Identify which cell holds the provided text, then report its (X, Y) central coordinate. 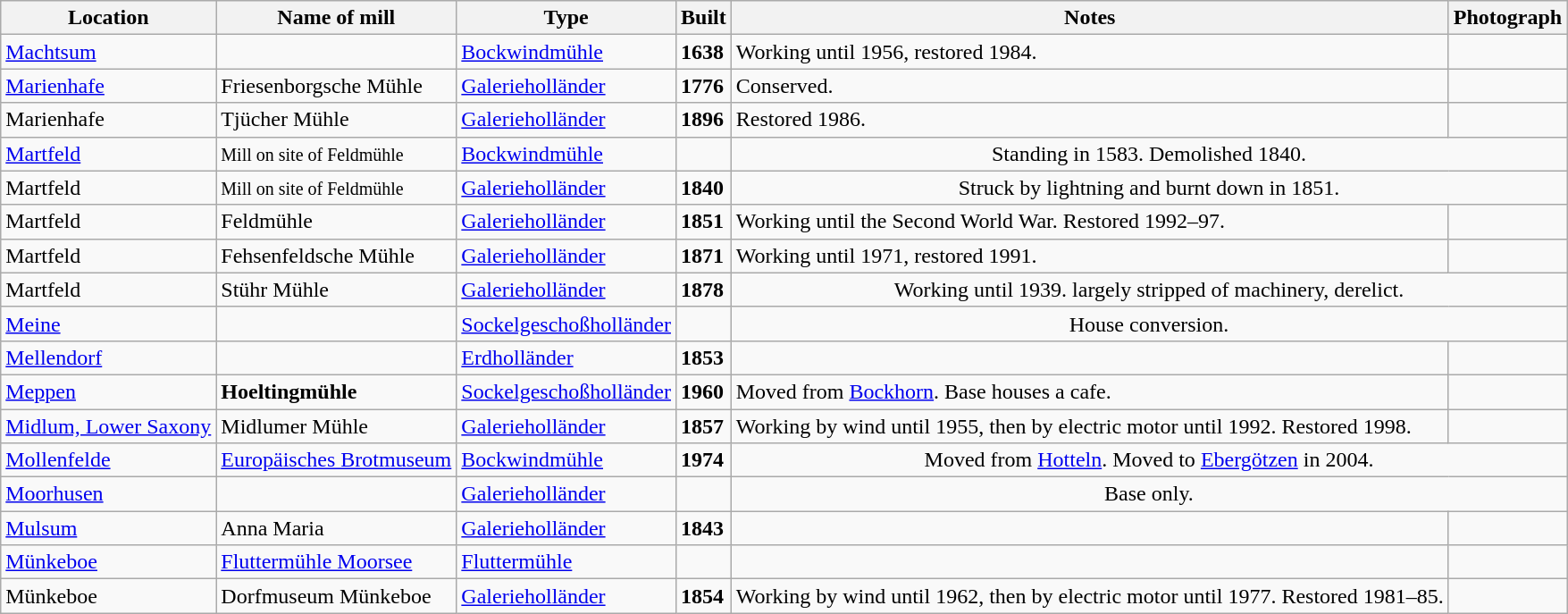
1854 (703, 596)
Base only. (1149, 494)
Restored 1986. (1090, 120)
Moorhusen (109, 494)
Midlumer Mühle (336, 426)
Feldmühle (336, 222)
Type (566, 18)
Mellendorf (109, 357)
Tjücher Mühle (336, 120)
1776 (703, 86)
Conserved. (1090, 86)
1843 (703, 528)
Working by wind until 1955, then by electric motor until 1992. Restored 1998. (1090, 426)
1853 (703, 357)
Working until 1939. largely stripped of machinery, derelict. (1149, 290)
Working by wind until 1962, then by electric motor until 1977. Restored 1981–85. (1090, 596)
Mulsum (109, 528)
Standing in 1583. Demolished 1840. (1149, 154)
Meine (109, 324)
Hoeltingmühle (336, 391)
1960 (703, 391)
Moved from Bockhorn. Base houses a cafe. (1090, 391)
Location (109, 18)
Erdholländer (566, 357)
Notes (1090, 18)
Moved from Hotteln. Moved to Ebergötzen in 2004. (1149, 460)
Fluttermühle Moorsee (336, 562)
Dorfmuseum Münkeboe (336, 596)
1878 (703, 290)
Fluttermühle (566, 562)
Built (703, 18)
1857 (703, 426)
1851 (703, 222)
Mollenfelde (109, 460)
1974 (703, 460)
1638 (703, 52)
Machtsum (109, 52)
1840 (703, 188)
1871 (703, 256)
Anna Maria (336, 528)
Working until the Second World War. Restored 1992–97. (1090, 222)
Photograph (1507, 18)
Friesenborgsche Mühle (336, 86)
Name of mill (336, 18)
Europäisches Brotmuseum (336, 460)
Struck by lightning and burnt down in 1851. (1149, 188)
Fehsenfeldsche Mühle (336, 256)
Stühr Mühle (336, 290)
Meppen (109, 391)
House conversion. (1149, 324)
Working until 1971, restored 1991. (1090, 256)
1896 (703, 120)
Working until 1956, restored 1984. (1090, 52)
Midlum, Lower Saxony (109, 426)
